From the cell containing the given text, extract its center point as (X, Y) coordinate. 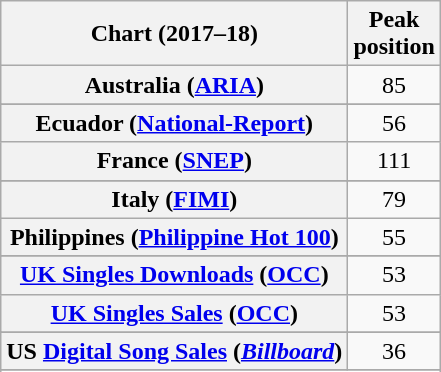
Chart (2017–18) (174, 34)
56 (394, 123)
France (SNEP) (174, 161)
UK Singles Sales (OCC) (174, 313)
Peakposition (394, 34)
UK Singles Downloads (OCC) (174, 275)
55 (394, 237)
Australia (ARIA) (174, 85)
Italy (FIMI) (174, 199)
US Digital Song Sales (Billboard) (174, 351)
111 (394, 161)
Ecuador (National-Report) (174, 123)
85 (394, 85)
Philippines (Philippine Hot 100) (174, 237)
79 (394, 199)
36 (394, 351)
